Find where the given text appears and provide that cell's center as (x, y) coordinate. 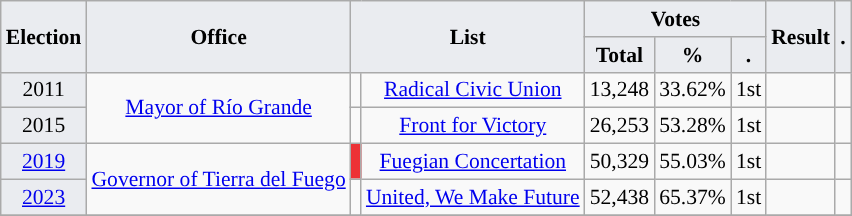
2019 (44, 162)
Election (44, 36)
52,438 (620, 197)
Mayor of Río Grande (218, 108)
55.03% (692, 162)
53.28% (692, 126)
2023 (44, 197)
65.37% (692, 197)
13,248 (620, 90)
Fuegian Concertation (473, 162)
United, We Make Future (473, 197)
50,329 (620, 162)
Votes (676, 19)
Governor of Tierra del Fuego (218, 180)
33.62% (692, 90)
List (468, 36)
Front for Victory (473, 126)
26,253 (620, 126)
2011 (44, 90)
Total (620, 55)
Radical Civic Union (473, 90)
Result (800, 36)
Office (218, 36)
% (692, 55)
2015 (44, 126)
